Return [x, y] of the center of cell containing provided text 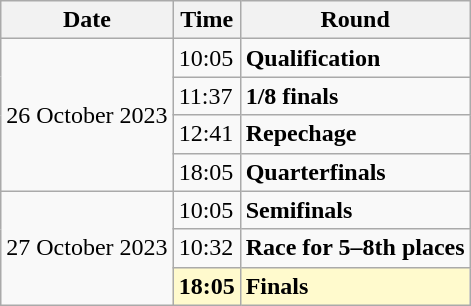
Finals [355, 286]
Date [87, 20]
Time [206, 20]
12:41 [206, 134]
10:32 [206, 248]
Semifinals [355, 210]
26 October 2023 [87, 115]
11:37 [206, 96]
1/8 finals [355, 96]
27 October 2023 [87, 248]
Qualification [355, 58]
Round [355, 20]
Quarterfinals [355, 172]
Repechage [355, 134]
Race for 5–8th places [355, 248]
